Detect which cell encompasses the target text, then output its [X, Y] center coordinate. 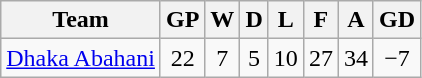
7 [222, 58]
27 [320, 58]
W [222, 20]
L [286, 20]
10 [286, 58]
GD [396, 20]
F [320, 20]
Team [81, 20]
GP [182, 20]
D [254, 20]
22 [182, 58]
34 [356, 58]
Dhaka Abahani [81, 58]
A [356, 20]
5 [254, 58]
−7 [396, 58]
